Locate the cell with the specified text and output its (X, Y) center coordinate. 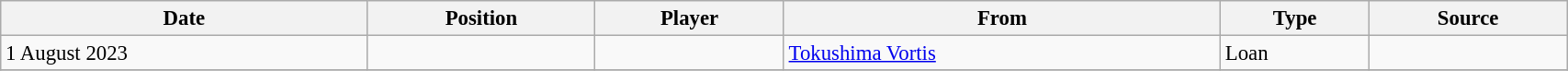
1 August 2023 (184, 53)
Position (481, 18)
Player (689, 18)
Type (1295, 18)
Date (184, 18)
From (1001, 18)
Tokushima Vortis (1001, 53)
Source (1468, 18)
Loan (1295, 53)
